Search for the cell housing the specified text and yield its [x, y] center coordinate. 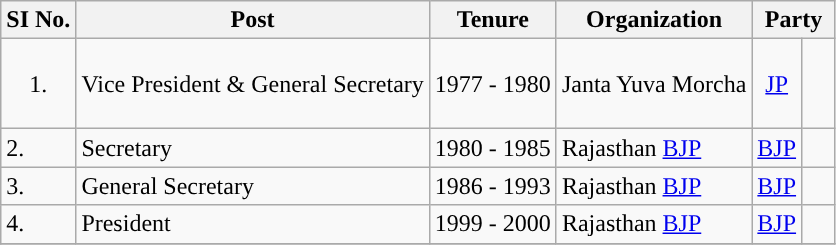
1986 - 1993 [492, 186]
1980 - 1985 [492, 148]
Janta Yuva Morcha [654, 84]
Secretary [252, 148]
Party [794, 20]
Tenure [492, 20]
4. [38, 224]
JP [777, 84]
SI No. [38, 20]
Organization [654, 20]
General Secretary [252, 186]
1999 - 2000 [492, 224]
1. [38, 84]
1977 - 1980 [492, 84]
Vice President & General Secretary [252, 84]
2. [38, 148]
3. [38, 186]
President [252, 224]
Post [252, 20]
